Locate the cell with the specified text and output its (x, y) center coordinate. 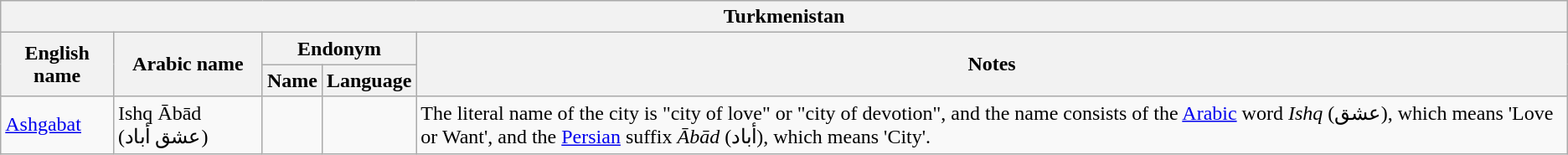
Ishq Ābād (عشق أباد) (188, 125)
Arabic name (188, 65)
English name (57, 65)
Name (291, 80)
Endonym (338, 49)
Language (369, 80)
Turkmenistan (784, 17)
Notes (992, 65)
Ashgabat (57, 125)
